Determine the (x, y) coordinate at the center of the cell enclosing the given text.  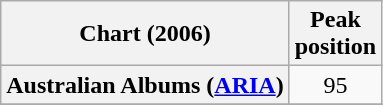
Chart (2006) (145, 34)
95 (335, 85)
Australian Albums (ARIA) (145, 85)
Peakposition (335, 34)
